Pinpoint the cell where the given text exists, returning its [x, y] midpoint coordinate. 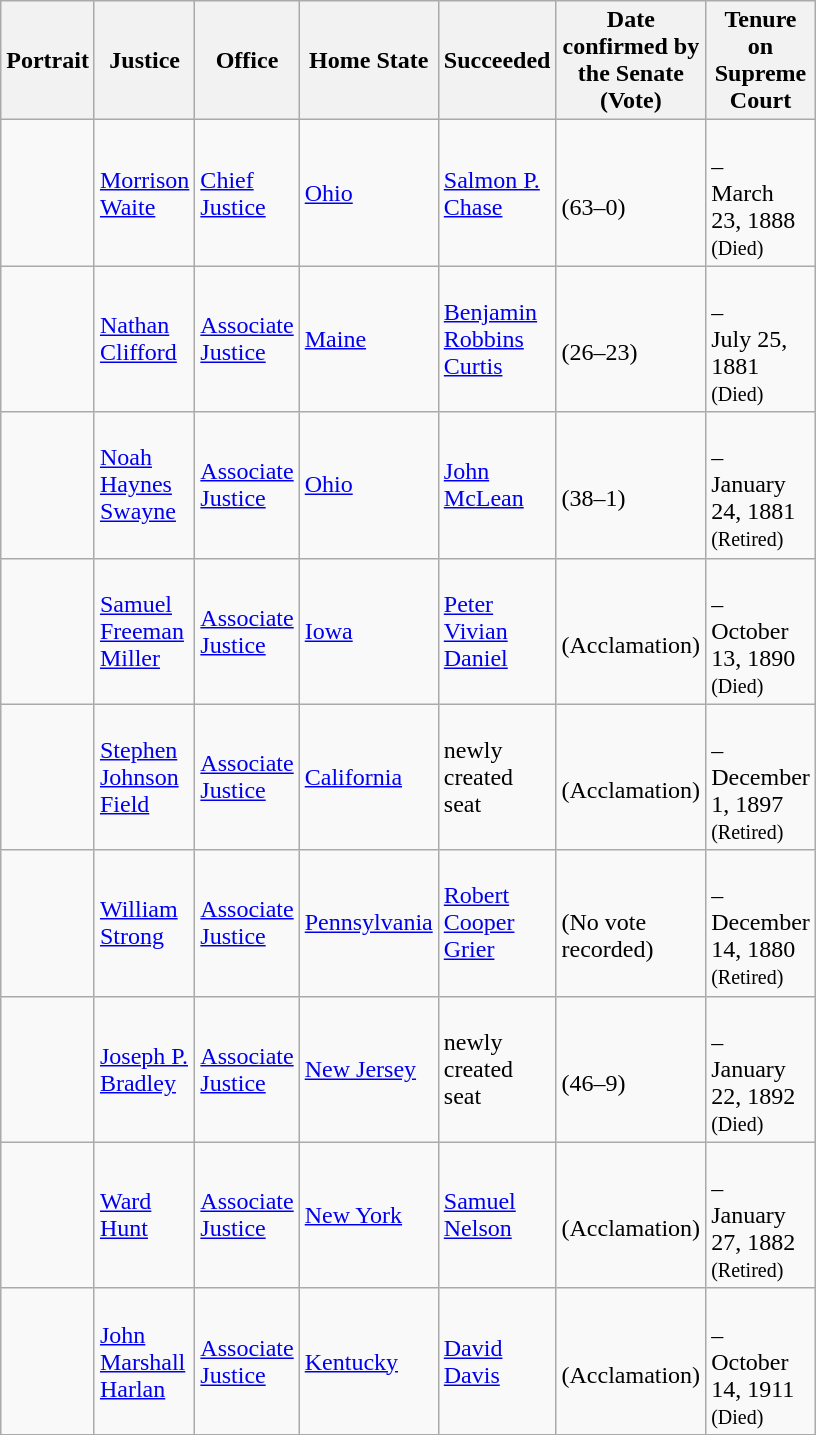
Pennsylvania [368, 923]
Noah Haynes Swayne [144, 485]
Chief Justice [247, 193]
–December 14, 1880(Retired) [761, 923]
Stephen Johnson Field [144, 777]
–January 24, 1881(Retired) [761, 485]
Succeeded [497, 60]
Date confirmed by the Senate(Vote) [631, 60]
Nathan Clifford [144, 339]
–October 13, 1890(Died) [761, 631]
Tenure on Supreme Court [761, 60]
(No vote recorded) [631, 923]
New Jersey [368, 1069]
–January 22, 1892(Died) [761, 1069]
(38–1) [631, 485]
Home State [368, 60]
Justice [144, 60]
Morrison Waite [144, 193]
David Davis [497, 1361]
Salmon P. Chase [497, 193]
(46–9) [631, 1069]
Office [247, 60]
Kentucky [368, 1361]
Maine [368, 339]
Benjamin Robbins Curtis [497, 339]
Iowa [368, 631]
Joseph P. Bradley [144, 1069]
California [368, 777]
Ward Hunt [144, 1215]
New York [368, 1215]
Samuel Freeman Miller [144, 631]
–July 25, 1881(Died) [761, 339]
Portrait [48, 60]
–December 1, 1897(Retired) [761, 777]
–January 27, 1882(Retired) [761, 1215]
Samuel Nelson [497, 1215]
Robert Cooper Grier [497, 923]
(63–0) [631, 193]
John McLean [497, 485]
–March 23, 1888(Died) [761, 193]
Peter Vivian Daniel [497, 631]
John Marshall Harlan [144, 1361]
William Strong [144, 923]
–October 14, 1911(Died) [761, 1361]
(26–23) [631, 339]
